Scan for the cell matching the given text and deliver its (x, y) coordinate at center. 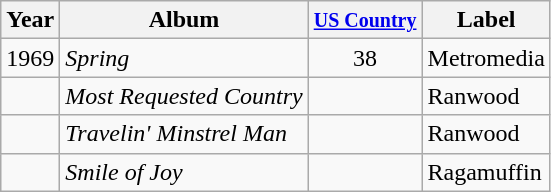
Album (184, 20)
Smile of Joy (184, 172)
Travelin' Minstrel Man (184, 134)
Metromedia (486, 58)
US Country (365, 20)
Spring (184, 58)
Most Requested Country (184, 96)
Label (486, 20)
Ragamuffin (486, 172)
1969 (30, 58)
38 (365, 58)
Year (30, 20)
